Locate the cell with the specified text and output its [x, y] center coordinate. 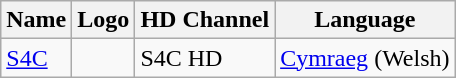
Name [36, 20]
Cymraeg (Welsh) [365, 58]
Language [365, 20]
S4C [36, 58]
Logo [104, 20]
HD Channel [205, 20]
S4C HD [205, 58]
